Extract the (X, Y) coordinate from the center of the cell holding the provided text.  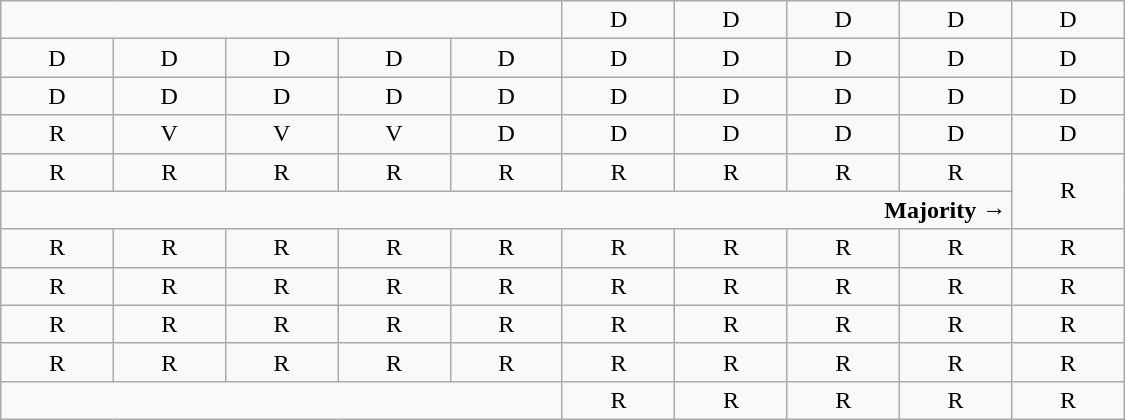
Majority → (506, 210)
